Search for the cell housing the specified text and yield its [X, Y] center coordinate. 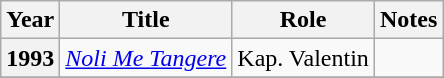
Notes [408, 20]
Year [30, 20]
Noli Me Tangere [146, 58]
Title [146, 20]
Role [304, 20]
Kap. Valentin [304, 58]
1993 [30, 58]
